Return the [x, y] coordinate for the center point of the cell that contains the specified text.  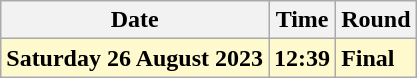
12:39 [302, 58]
Final [376, 58]
Time [302, 20]
Date [135, 20]
Round [376, 20]
Saturday 26 August 2023 [135, 58]
